Extract the (x, y) coordinate from the center of the cell holding the provided text.  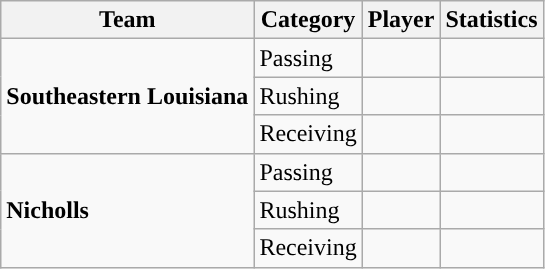
Statistics (492, 20)
Southeastern Louisiana (128, 96)
Nicholls (128, 210)
Team (128, 20)
Player (401, 20)
Category (308, 20)
